Search for the cell housing the specified text and yield its (x, y) center coordinate. 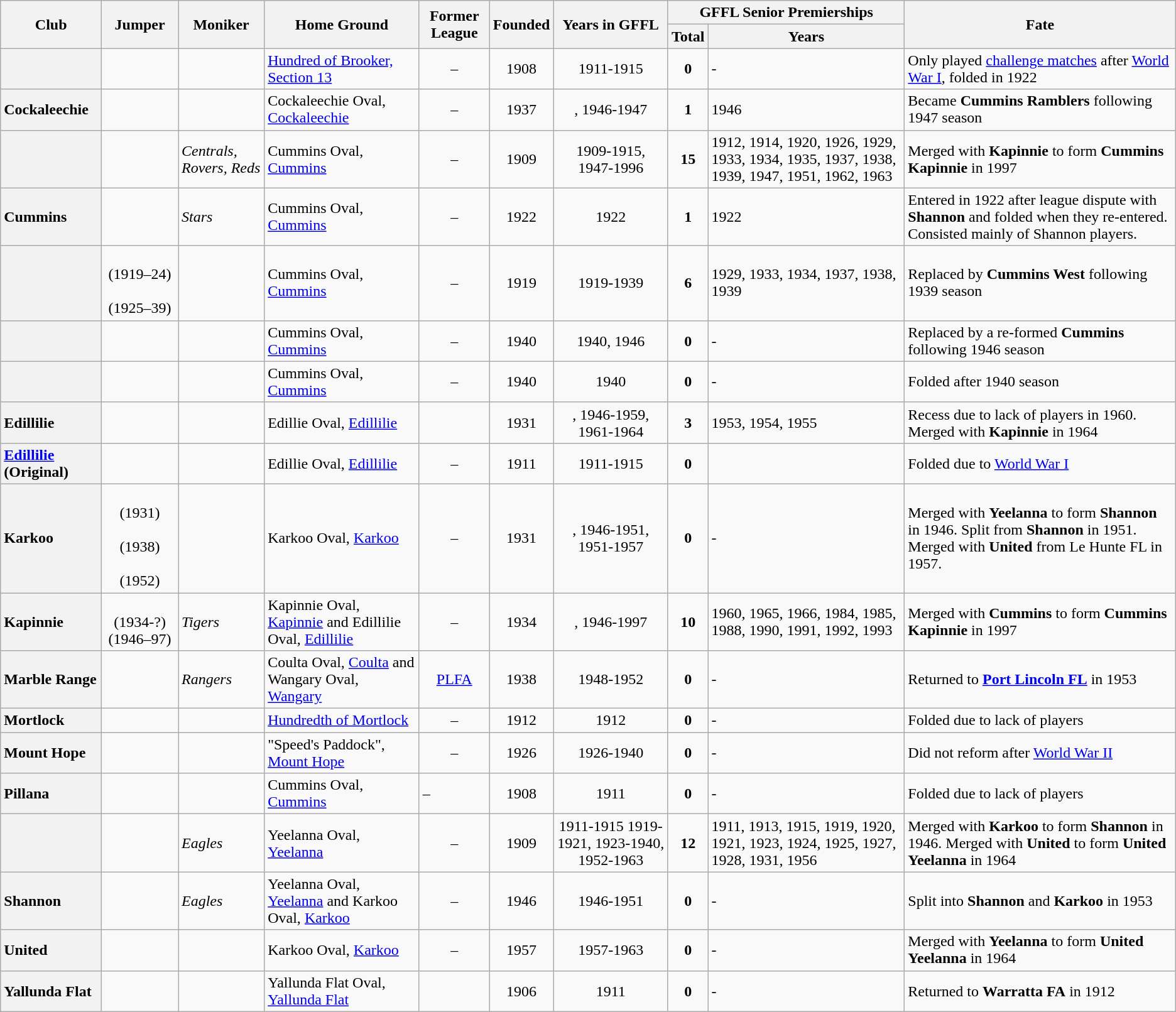
Stars (221, 217)
Yeelanna Oval, Yeelanna (342, 843)
1926-1940 (611, 753)
12 (688, 843)
1940, 1946 (611, 340)
Mortlock (52, 721)
Edillilie (Original) (52, 464)
Home Ground (342, 24)
1957 (521, 950)
Yeelanna Oval, Yeelanna and Karkoo Oval, Karkoo (342, 901)
Folded after 1940 season (1040, 382)
Tigers (221, 622)
Marble Range (52, 680)
(1919–24)(1925–39) (140, 283)
1911, 1913, 1915, 1919, 1920, 1921, 1923, 1924, 1925, 1927, 1928, 1931, 1956 (807, 843)
, 1946-1959, 1961-1964 (611, 422)
, 1946-1947 (611, 109)
Merged with Yeelanna to form United Yeelanna in 1964 (1040, 950)
, 1946-1997 (611, 622)
10 (688, 622)
Years in GFFL (611, 24)
1960, 1965, 1966, 1984, 1985, 1988, 1990, 1991, 1992, 1993 (807, 622)
"Speed's Paddock", Mount Hope (342, 753)
1919 (521, 283)
Mount Hope (52, 753)
Returned to Port Lincoln FL in 1953 (1040, 680)
Cockaleechie Oval, Cockaleechie (342, 109)
Only played challenge matches after World War I, folded in 1922 (1040, 69)
Replaced by a re-formed Cummins following 1946 season (1040, 340)
Coulta Oval, Coulta and Wangary Oval, Wangary (342, 680)
Merged with Karkoo to form Shannon in 1946. Merged with United to form United Yeelanna in 1964 (1040, 843)
Became Cummins Ramblers following 1947 season (1040, 109)
Hundredth of Mortlock (342, 721)
1911-1915 1919-1921, 1923-1940, 1952-1963 (611, 843)
Did not reform after World War II (1040, 753)
Moniker (221, 24)
Cockaleechie (52, 109)
Edillilie (52, 422)
Kapinnie Oval, Kapinnie and Edillilie Oval, Edillilie (342, 622)
Pillana (52, 794)
1929, 1933, 1934, 1937, 1938, 1939 (807, 283)
Merged with Cummins to form Cummins Kapinnie in 1997 (1040, 622)
Entered in 1922 after league dispute with Shannon and folded when they re-entered. Consisted mainly of Shannon players. (1040, 217)
Karkoo (52, 538)
1937 (521, 109)
Merged with Yeelanna to form Shannon in 1946. Split from Shannon in 1951. Merged with United from Le Hunte FL in 1957. (1040, 538)
Kapinnie (52, 622)
Yallunda Flat Oval, Yallunda Flat (342, 991)
Folded due to World War I (1040, 464)
PLFA (454, 680)
Cummins (52, 217)
1957-1963 (611, 950)
Years (807, 36)
1926 (521, 753)
1906 (521, 991)
Rangers (221, 680)
3 (688, 422)
Split into Shannon and Karkoo in 1953 (1040, 901)
Replaced by Cummins West following 1939 season (1040, 283)
1953, 1954, 1955 (807, 422)
1938 (521, 680)
Merged with Kapinnie to form Cummins Kapinnie in 1997 (1040, 159)
Centrals, Rovers, Reds (221, 159)
Club (52, 24)
Yallunda Flat (52, 991)
6 (688, 283)
1946-1951 (611, 901)
Jumper (140, 24)
United (52, 950)
Returned to Warratta FA in 1912 (1040, 991)
1948-1952 (611, 680)
1919-1939 (611, 283)
15 (688, 159)
Founded (521, 24)
Shannon (52, 901)
, 1946-1951, 1951-1957 (611, 538)
1934 (521, 622)
(1934-?)(1946–97) (140, 622)
(1931)(1938)(1952) (140, 538)
Total (688, 36)
Fate (1040, 24)
Former League (454, 24)
Recess due to lack of players in 1960. Merged with Kapinnie in 1964 (1040, 422)
1909-1915, 1947-1996 (611, 159)
GFFL Senior Premierships (786, 13)
1912, 1914, 1920, 1926, 1929, 1933, 1934, 1935, 1937, 1938, 1939, 1947, 1951, 1962, 1963 (807, 159)
Hundred of Brooker, Section 13 (342, 69)
